Extract the [X, Y] coordinate from the center of the cell holding the provided text.  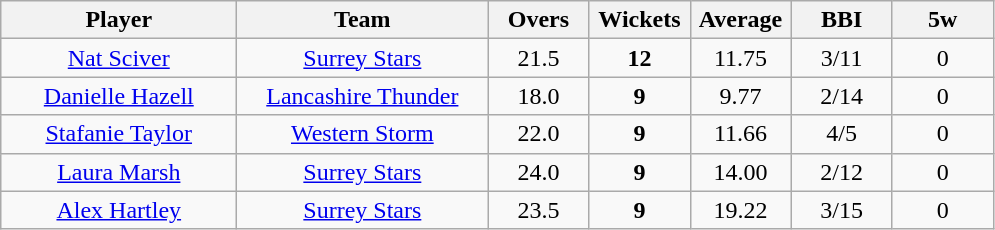
Alex Hartley [119, 210]
Nat Sciver [119, 58]
Wickets [640, 20]
Player [119, 20]
22.0 [538, 134]
4/5 [842, 134]
Danielle Hazell [119, 96]
Stafanie Taylor [119, 134]
3/11 [842, 58]
BBI [842, 20]
19.22 [740, 210]
Overs [538, 20]
24.0 [538, 172]
9.77 [740, 96]
21.5 [538, 58]
3/15 [842, 210]
Average [740, 20]
23.5 [538, 210]
Western Storm [362, 134]
Team [362, 20]
11.66 [740, 134]
Lancashire Thunder [362, 96]
11.75 [740, 58]
Laura Marsh [119, 172]
5w [942, 20]
2/12 [842, 172]
14.00 [740, 172]
18.0 [538, 96]
2/14 [842, 96]
12 [640, 58]
